Output the (X, Y) coordinate of the center of the cell containing the given text.  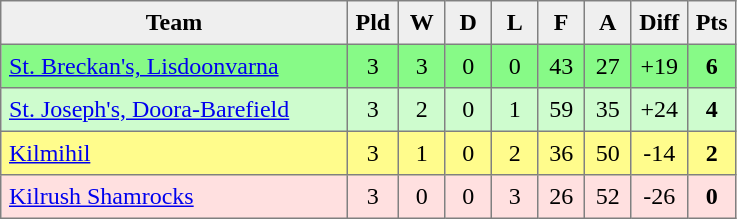
6 (711, 66)
-14 (659, 153)
50 (607, 153)
+19 (659, 66)
A (607, 23)
Diff (659, 23)
4 (711, 110)
St. Breckan's, Lisdoonvarna (174, 66)
W (421, 23)
+24 (659, 110)
26 (561, 197)
Pld (372, 23)
-26 (659, 197)
43 (561, 66)
27 (607, 66)
Team (174, 23)
Kilmihil (174, 153)
L (514, 23)
36 (561, 153)
52 (607, 197)
35 (607, 110)
F (561, 23)
Kilrush Shamrocks (174, 197)
St. Joseph's, Doora-Barefield (174, 110)
59 (561, 110)
Pts (711, 23)
D (468, 23)
